Scan for the cell matching the given text and deliver its (x, y) coordinate at center. 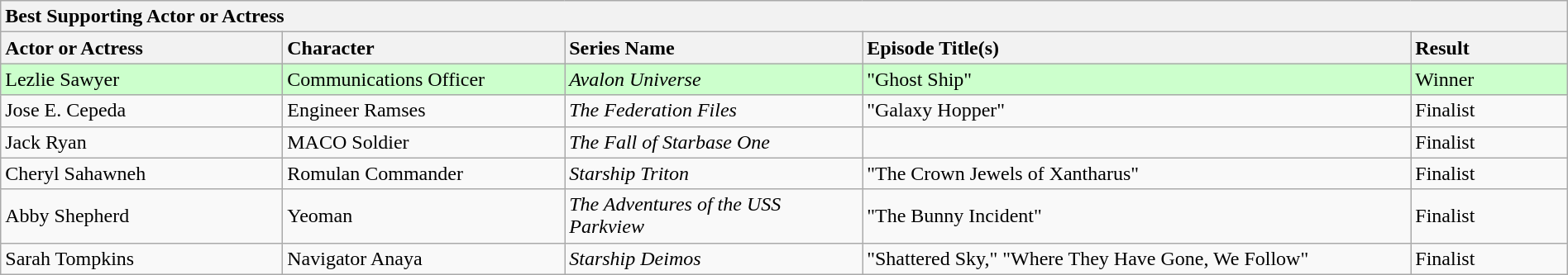
Starship Triton (714, 173)
"The Crown Jewels of Xantharus" (1136, 173)
The Fall of Starbase One (714, 142)
"Ghost Ship" (1136, 79)
The Federation Files (714, 111)
Character (423, 48)
Yeoman (423, 216)
Lezlie Sawyer (142, 79)
Series Name (714, 48)
"The Bunny Incident" (1136, 216)
Abby Shepherd (142, 216)
"Shattered Sky," "Where They Have Gone, We Follow" (1136, 258)
Episode Title(s) (1136, 48)
Romulan Commander (423, 173)
Winner (1489, 79)
MACO Soldier (423, 142)
Jose E. Cepeda (142, 111)
Communications Officer (423, 79)
The Adventures of the USS Parkview (714, 216)
Actor or Actress (142, 48)
Best Supporting Actor or Actress (784, 17)
Jack Ryan (142, 142)
Engineer Ramses (423, 111)
Result (1489, 48)
Avalon Universe (714, 79)
Sarah Tompkins (142, 258)
Cheryl Sahawneh (142, 173)
Navigator Anaya (423, 258)
Starship Deimos (714, 258)
"Galaxy Hopper" (1136, 111)
